Detect which cell encompasses the target text, then output its (x, y) center coordinate. 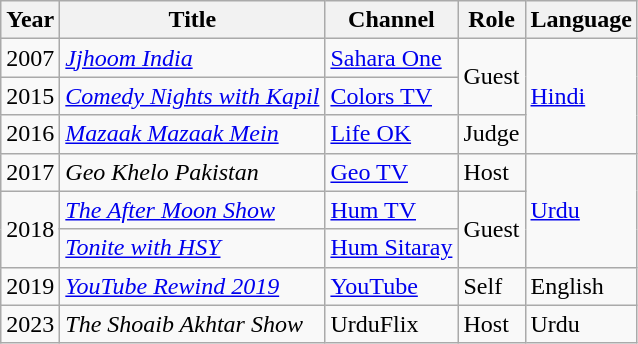
Hum TV (392, 210)
YouTube (392, 286)
YouTube Rewind 2019 (192, 286)
Comedy Nights with Kapil (192, 96)
The Shoaib Akhtar Show (192, 324)
2016 (30, 134)
Jjhoom India (192, 58)
Self (492, 286)
Judge (492, 134)
Geo TV (392, 172)
Tonite with HSY (192, 248)
Sahara One (392, 58)
Year (30, 20)
The After Moon Show (192, 210)
Hindi (581, 96)
2019 (30, 286)
Life OK (392, 134)
English (581, 286)
Role (492, 20)
2018 (30, 229)
2015 (30, 96)
2007 (30, 58)
2023 (30, 324)
Title (192, 20)
Colors TV (392, 96)
Hum Sitaray (392, 248)
Channel (392, 20)
2017 (30, 172)
Language (581, 20)
Geo Khelo Pakistan (192, 172)
UrduFlix (392, 324)
Mazaak Mazaak Mein (192, 134)
